Return the [X, Y] coordinate for the center point of the cell that contains the specified text.  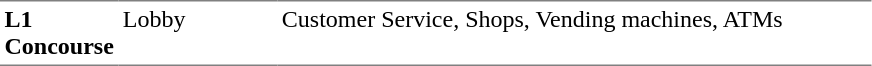
L1Concourse [59, 33]
Lobby [198, 33]
Customer Service, Shops, Vending machines, ATMs [574, 33]
